Return (x, y) of the center of cell containing provided text 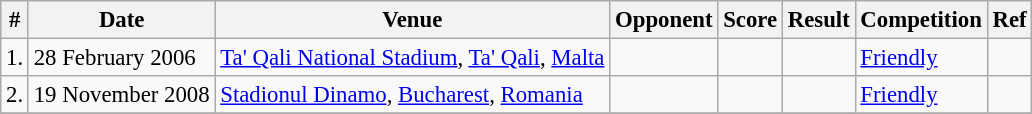
Ta' Qali National Stadium, Ta' Qali, Malta (412, 58)
2. (15, 95)
19 November 2008 (121, 95)
Date (121, 20)
Stadionul Dinamo, Bucharest, Romania (412, 95)
28 February 2006 (121, 58)
1. (15, 58)
Ref (1010, 20)
# (15, 20)
Result (818, 20)
Opponent (664, 20)
Competition (921, 20)
Venue (412, 20)
Score (750, 20)
